From the cell containing the given text, extract its center point as (x, y) coordinate. 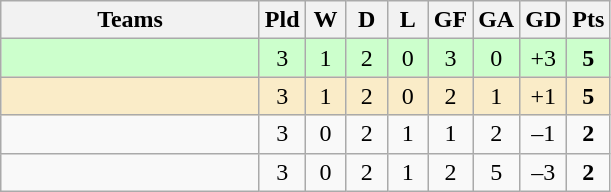
L (408, 20)
GD (544, 20)
GA (496, 20)
D (366, 20)
+3 (544, 58)
+1 (544, 96)
W (326, 20)
–1 (544, 134)
–3 (544, 172)
GF (450, 20)
Pld (282, 20)
Pts (588, 20)
Teams (130, 20)
